Provide the [X, Y] coordinate of the cell's center where the given text is located.  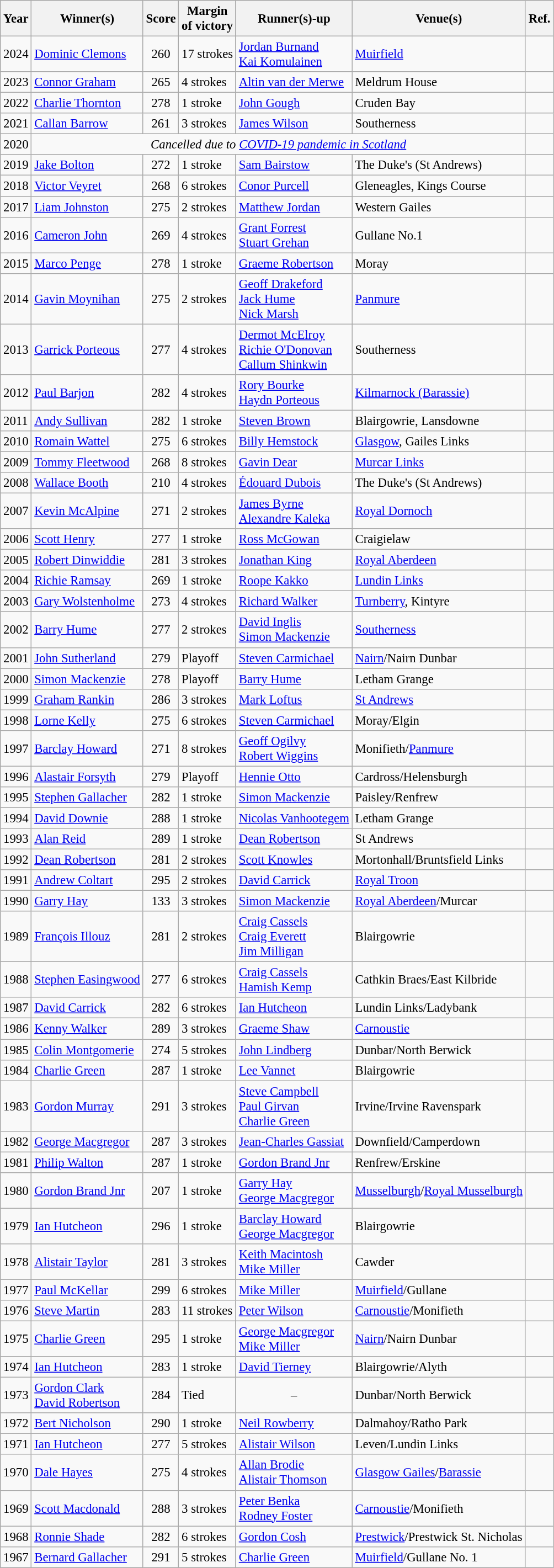
11 strokes [207, 1311]
Cardross/Helensburgh [439, 777]
Steve Campbell Paul Girvan Charlie Green [294, 1106]
Barclay Howard [87, 748]
2019 [16, 165]
Royal Aberdeen [439, 560]
David Inglis Simon Mackenzie [294, 630]
Dale Hayes [87, 1473]
Winner(s) [87, 19]
George Macgregor [87, 1141]
– [294, 1395]
1994 [16, 818]
Tied [207, 1395]
1979 [16, 1226]
Cruden Bay [439, 103]
299 [161, 1290]
Glasgow Gailes/Barassie [439, 1473]
Roope Kakko [294, 581]
2022 [16, 103]
286 [161, 699]
Mark Loftus [294, 699]
Cathkin Braes/East Kilbride [439, 980]
1969 [16, 1508]
2005 [16, 560]
1981 [16, 1162]
2011 [16, 421]
François Illouz [87, 937]
Graeme Shaw [294, 1029]
1995 [16, 798]
Irvine/Irvine Ravenspark [439, 1106]
1991 [16, 880]
207 [161, 1191]
1997 [16, 748]
Victor Veyret [87, 186]
2021 [16, 124]
John Lindberg [294, 1050]
Royal Troon [439, 880]
Gordon Murray [87, 1106]
Alan Reid [87, 839]
Venue(s) [439, 19]
2018 [16, 186]
Charlie Thornton [87, 103]
Allan Brodie Alistair Thomson [294, 1473]
Craig Cassels Hamish Kemp [294, 980]
1982 [16, 1141]
Garrick Porteous [87, 349]
Alastair Forsyth [87, 777]
2014 [16, 299]
17 strokes [207, 54]
Royal Aberdeen/Murcar [439, 901]
Ronnie Shade [87, 1537]
Score [161, 19]
Scott Knowles [294, 860]
Lorne Kelly [87, 720]
Western Gailes [439, 207]
Callan Barrow [87, 124]
Moray/Elgin [439, 720]
Hennie Otto [294, 777]
1990 [16, 901]
2015 [16, 263]
273 [161, 602]
Tommy Fleetwood [87, 462]
2008 [16, 483]
1973 [16, 1395]
2013 [16, 349]
Conor Purcell [294, 186]
Kenny Walker [87, 1029]
Renfrew/Erskine [439, 1162]
1987 [16, 1008]
2009 [16, 462]
Lee Vannet [294, 1070]
Meldrum House [439, 82]
Jonathan King [294, 560]
Mike Miller [294, 1290]
1988 [16, 980]
284 [161, 1395]
Gordon Cosh [294, 1537]
Grant Forrest Stuart Grehan [294, 235]
2024 [16, 54]
1992 [16, 860]
Craig Cassels Craig Everett Jim Milligan [294, 937]
David Tierney [294, 1367]
260 [161, 54]
James Byrne Alexandre Kaleka [294, 511]
Monifieth/Panmure [439, 748]
Andrew Coltart [87, 880]
272 [161, 165]
210 [161, 483]
Philip Walton [87, 1162]
1983 [16, 1106]
Steven Brown [294, 421]
Billy Hemstock [294, 442]
Carnoustie [439, 1029]
Kevin McAlpine [87, 511]
1967 [16, 1557]
1980 [16, 1191]
Wallace Booth [87, 483]
296 [161, 1226]
1972 [16, 1423]
Connor Graham [87, 82]
Musselburgh/Royal Musselburgh [439, 1191]
Blairgowrie, Lansdowne [439, 421]
Bernard Gallacher [87, 1557]
Graeme Robertson [294, 263]
Muirfield/Gullane [439, 1290]
Kilmarnock (Barassie) [439, 393]
Richie Ramsay [87, 581]
Garry Hay George Macgregor [294, 1191]
1998 [16, 720]
Neil Rowberry [294, 1423]
1977 [16, 1290]
2000 [16, 679]
David Downie [87, 818]
Prestwick/Prestwick St. Nicholas [439, 1537]
Gary Wolstenholme [87, 602]
Liam Johnston [87, 207]
2006 [16, 539]
Gordon Clark David Robertson [87, 1395]
2017 [16, 207]
133 [161, 901]
1996 [16, 777]
1999 [16, 699]
1975 [16, 1339]
Mortonhall/Bruntsfield Links [439, 860]
Édouard Dubois [294, 483]
Geoff Ogilvy Robert Wiggins [294, 748]
Sam Bairstow [294, 165]
Scott Macdonald [87, 1508]
Romain Wattel [87, 442]
Gleneagles, Kings Course [439, 186]
265 [161, 82]
Blairgowrie/Alyth [439, 1367]
Rory Bourke Haydn Porteous [294, 393]
Alistair Wilson [294, 1444]
Gavin Moynihan [87, 299]
Craigielaw [439, 539]
Peter Benka Rodney Foster [294, 1508]
George Macgregor Mike Miller [294, 1339]
Gavin Dear [294, 462]
Matthew Jordan [294, 207]
Colin Montgomerie [87, 1050]
1971 [16, 1444]
2007 [16, 511]
Garry Hay [87, 901]
Leven/Lundin Links [439, 1444]
2012 [16, 393]
Muirfield [439, 54]
1974 [16, 1367]
Paisley/Renfrew [439, 798]
274 [161, 1050]
Dermot McElroy Richie O'Donovan Callum Shinkwin [294, 349]
Muirfield/Gullane No. 1 [439, 1557]
Richard Walker [294, 602]
Nicolas Vanhootegem [294, 818]
Paul Barjon [87, 393]
Jake Bolton [87, 165]
2001 [16, 658]
James Wilson [294, 124]
2010 [16, 442]
Turnberry, Kintyre [439, 602]
Runner(s)-up [294, 19]
Ross McGowan [294, 539]
2002 [16, 630]
Keith Macintosh Mike Miller [294, 1262]
Altin van der Merwe [294, 82]
1970 [16, 1473]
2020 [16, 145]
Cawder [439, 1262]
Marginof victory [207, 19]
1976 [16, 1311]
Andy Sullivan [87, 421]
Moray [439, 263]
1989 [16, 937]
2004 [16, 581]
Scott Henry [87, 539]
Robert Dinwiddie [87, 560]
1984 [16, 1070]
2023 [16, 82]
Ref. [539, 19]
Marco Penge [87, 263]
Graham Rankin [87, 699]
Stephen Easingwood [87, 980]
2016 [16, 235]
Stephen Gallacher [87, 798]
Barclay Howard George Macgregor [294, 1226]
John Gough [294, 103]
Jean-Charles Gassiat [294, 1141]
Gullane No.1 [439, 235]
261 [161, 124]
1993 [16, 839]
1968 [16, 1537]
Cameron John [87, 235]
1986 [16, 1029]
Downfield/Camperdown [439, 1141]
Lundin Links/Ladybank [439, 1008]
1978 [16, 1262]
1985 [16, 1050]
Bert Nicholson [87, 1423]
Year [16, 19]
John Sutherland [87, 658]
Dalmahoy/Ratho Park [439, 1423]
Royal Dornoch [439, 511]
Cancelled due to COVID-19 pandemic in Scotland [278, 145]
Lundin Links [439, 581]
Jordan Burnand Kai Komulainen [294, 54]
2003 [16, 602]
Dominic Clemons [87, 54]
Glasgow, Gailes Links [439, 442]
Geoff Drakeford Jack Hume Nick Marsh [294, 299]
290 [161, 1423]
Steve Martin [87, 1311]
Paul McKellar [87, 1290]
Panmure [439, 299]
Murcar Links [439, 462]
Alistair Taylor [87, 1262]
Peter Wilson [294, 1311]
